Provide the (X, Y) coordinate of the cell's center where the given text is located.  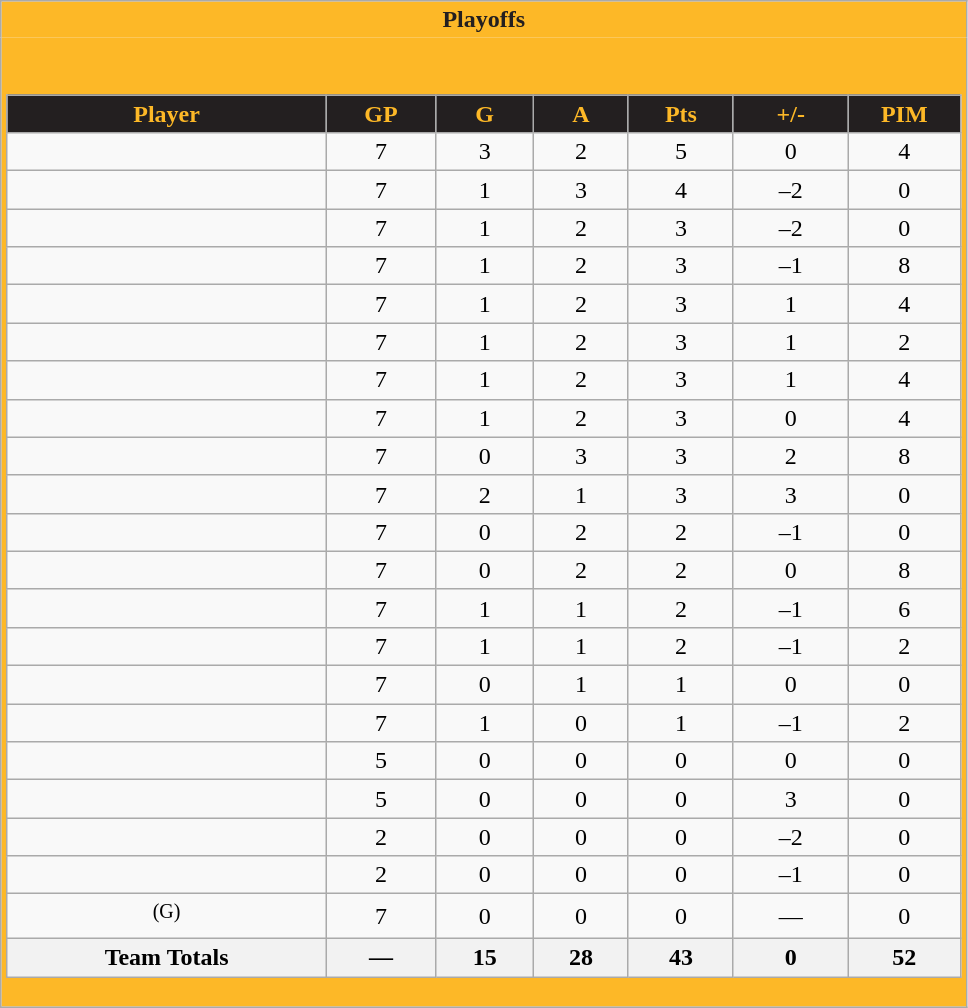
43 (680, 957)
6 (904, 608)
Player (166, 114)
A (580, 114)
GP (381, 114)
+/- (790, 114)
28 (580, 957)
52 (904, 957)
PIM (904, 114)
Team Totals (166, 957)
Pts (680, 114)
G (485, 114)
Playoffs (484, 20)
15 (485, 957)
(G) (166, 916)
